From the cell containing the given text, extract its center point as [x, y] coordinate. 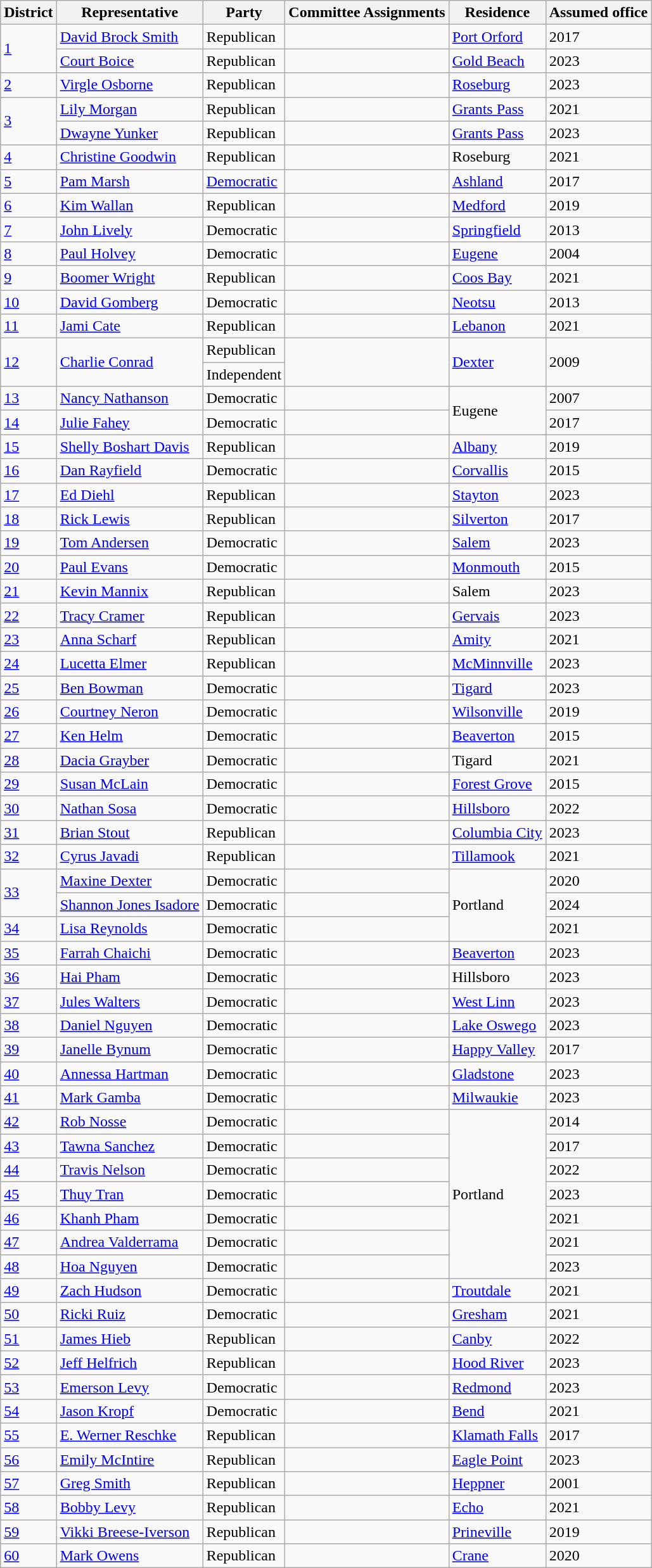
45 [29, 1194]
Ricki Ruiz [129, 1315]
2007 [598, 398]
Hood River [497, 1363]
8 [29, 253]
Stayton [497, 495]
Annessa Hartman [129, 1074]
Lebanon [497, 326]
25 [29, 687]
Representative [129, 13]
Zach Hudson [129, 1291]
22 [29, 615]
Monmouth [497, 567]
Heppner [497, 1484]
Kim Wallan [129, 205]
21 [29, 591]
2004 [598, 253]
Independent [244, 374]
Daniel Nguyen [129, 1025]
Thuy Tran [129, 1194]
54 [29, 1411]
Klamath Falls [497, 1435]
Christine Goodwin [129, 157]
Bobby Levy [129, 1508]
27 [29, 736]
14 [29, 423]
Kevin Mannix [129, 591]
Gervais [497, 615]
Charlie Conrad [129, 362]
2001 [598, 1484]
Columbia City [497, 832]
James Hieb [129, 1339]
13 [29, 398]
Court Boice [129, 61]
26 [29, 712]
Ashland [497, 181]
Paul Holvey [129, 253]
Cyrus Javadi [129, 857]
57 [29, 1484]
Jami Cate [129, 326]
37 [29, 1001]
2024 [598, 905]
Gladstone [497, 1074]
2 [29, 85]
Andrea Valderrama [129, 1242]
David Gomberg [129, 302]
39 [29, 1049]
56 [29, 1459]
29 [29, 784]
Khanh Pham [129, 1218]
23 [29, 639]
41 [29, 1098]
20 [29, 567]
5 [29, 181]
Anna Scharf [129, 639]
49 [29, 1291]
Medford [497, 205]
60 [29, 1556]
John Lively [129, 229]
38 [29, 1025]
Forest Grove [497, 784]
58 [29, 1508]
Prineville [497, 1532]
Residence [497, 13]
33 [29, 893]
19 [29, 543]
36 [29, 977]
9 [29, 277]
43 [29, 1146]
50 [29, 1315]
18 [29, 519]
46 [29, 1218]
Echo [497, 1508]
Amity [497, 639]
Greg Smith [129, 1484]
Paul Evans [129, 567]
Courtney Neron [129, 712]
30 [29, 808]
24 [29, 663]
Hoa Nguyen [129, 1266]
Nathan Sosa [129, 808]
Farrah Chaichi [129, 953]
Mark Owens [129, 1556]
Virgle Osborne [129, 85]
E. Werner Reschke [129, 1435]
Crane [497, 1556]
35 [29, 953]
2014 [598, 1122]
Dacia Grayber [129, 760]
Tom Andersen [129, 543]
Dwayne Yunker [129, 133]
Lake Oswego [497, 1025]
Mark Gamba [129, 1098]
Ed Diehl [129, 495]
Shannon Jones Isadore [129, 905]
48 [29, 1266]
Ben Bowman [129, 687]
10 [29, 302]
Bend [497, 1411]
McMinnville [497, 663]
Emily McIntire [129, 1459]
Susan McLain [129, 784]
53 [29, 1387]
Janelle Bynum [129, 1049]
Jeff Helfrich [129, 1363]
Port Orford [497, 37]
Dan Rayfield [129, 471]
Maxine Dexter [129, 881]
Travis Nelson [129, 1170]
17 [29, 495]
3 [29, 121]
2009 [598, 362]
Springfield [497, 229]
Tawna Sanchez [129, 1146]
11 [29, 326]
32 [29, 857]
52 [29, 1363]
6 [29, 205]
16 [29, 471]
Happy Valley [497, 1049]
Troutdale [497, 1291]
Lisa Reynolds [129, 929]
Silverton [497, 519]
Nancy Nathanson [129, 398]
12 [29, 362]
15 [29, 447]
1 [29, 49]
Emerson Levy [129, 1387]
Albany [497, 447]
Hai Pham [129, 977]
47 [29, 1242]
59 [29, 1532]
District [29, 13]
West Linn [497, 1001]
44 [29, 1170]
Gresham [497, 1315]
Wilsonville [497, 712]
Julie Fahey [129, 423]
Rick Lewis [129, 519]
Milwaukie [497, 1098]
Canby [497, 1339]
Committee Assignments [367, 13]
28 [29, 760]
Brian Stout [129, 832]
Dexter [497, 362]
42 [29, 1122]
Assumed office [598, 13]
Lily Morgan [129, 109]
Redmond [497, 1387]
Shelly Boshart Davis [129, 447]
David Brock Smith [129, 37]
31 [29, 832]
Boomer Wright [129, 277]
4 [29, 157]
Tillamook [497, 857]
Pam Marsh [129, 181]
40 [29, 1074]
Gold Beach [497, 61]
Vikki Breese-Iverson [129, 1532]
Jules Walters [129, 1001]
34 [29, 929]
Neotsu [497, 302]
Ken Helm [129, 736]
55 [29, 1435]
Party [244, 13]
Coos Bay [497, 277]
7 [29, 229]
Corvallis [497, 471]
Rob Nosse [129, 1122]
Eagle Point [497, 1459]
Tracy Cramer [129, 615]
Jason Kropf [129, 1411]
Lucetta Elmer [129, 663]
51 [29, 1339]
